Identify which cell holds the provided text, then report its (x, y) central coordinate. 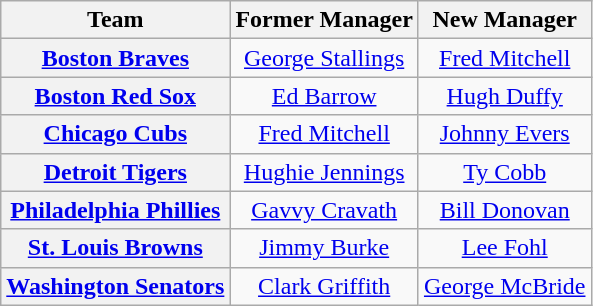
Chicago Cubs (116, 134)
Ed Barrow (324, 96)
Team (116, 20)
Former Manager (324, 20)
George Stallings (324, 58)
Washington Senators (116, 286)
Hugh Duffy (504, 96)
Jimmy Burke (324, 248)
Boston Braves (116, 58)
Detroit Tigers (116, 172)
George McBride (504, 286)
Gavvy Cravath (324, 210)
Boston Red Sox (116, 96)
Philadelphia Phillies (116, 210)
New Manager (504, 20)
St. Louis Browns (116, 248)
Ty Cobb (504, 172)
Hughie Jennings (324, 172)
Clark Griffith (324, 286)
Bill Donovan (504, 210)
Lee Fohl (504, 248)
Johnny Evers (504, 134)
